Extract the (x, y) coordinate from the center of the cell holding the provided text.  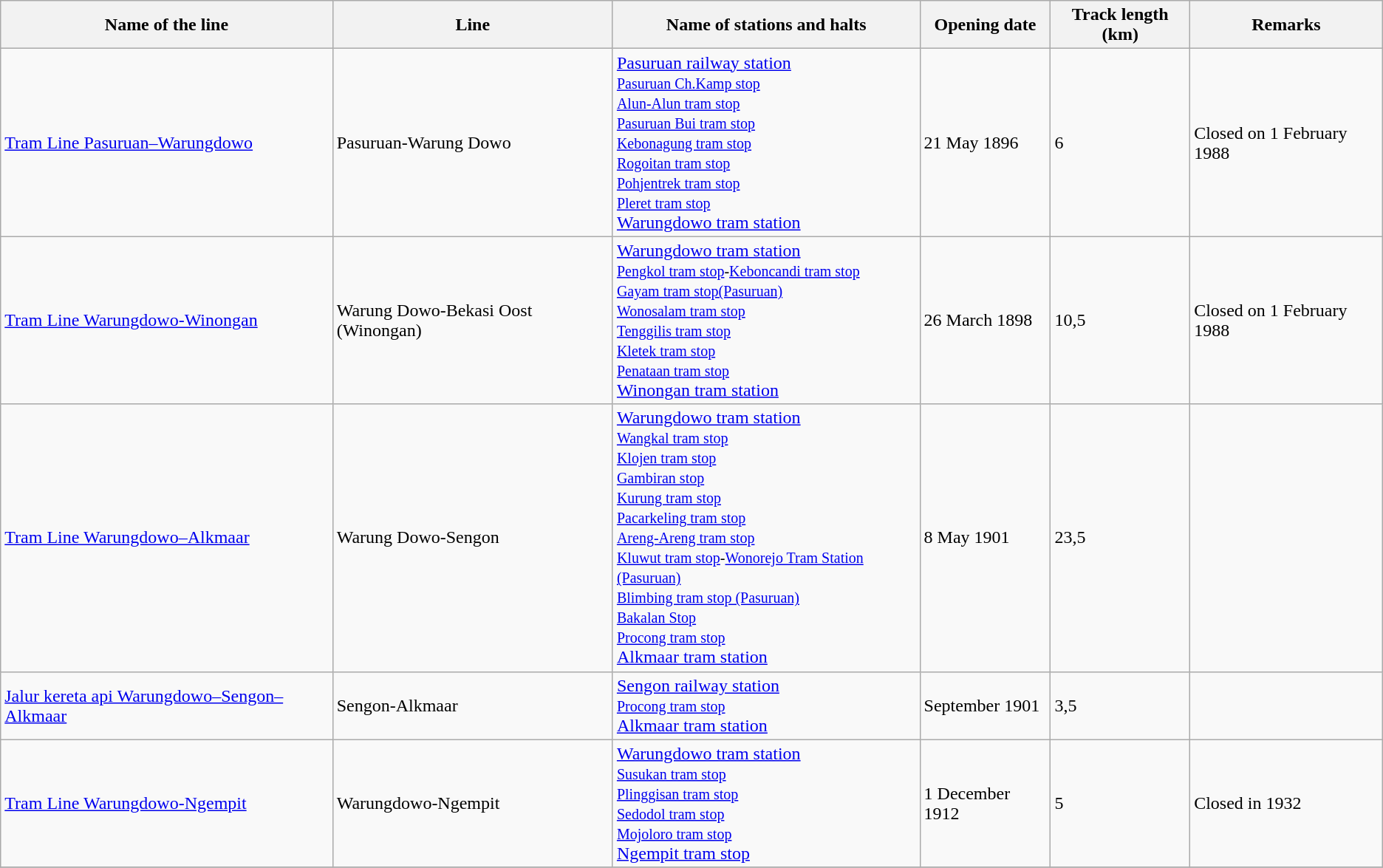
Sengon railway station Procong tram stop Alkmaar tram station (766, 705)
8 May 1901 (986, 538)
Name of the line (167, 25)
Remarks (1287, 25)
Sengon-Alkmaar (473, 705)
Opening date (986, 25)
3,5 (1120, 705)
Name of stations and halts (766, 25)
6 (1120, 143)
Tram Line Warungdowo-Winongan (167, 321)
Closed in 1932 (1287, 804)
Tram Line Pasuruan–Warungdowo (167, 143)
26 March 1898 (986, 321)
Warung Dowo-Bekasi Oost (Winongan) (473, 321)
Tram Line Warungdowo-Ngempit (167, 804)
Line (473, 25)
Track length (km) (1120, 25)
10,5 (1120, 321)
1 December 1912 (986, 804)
Warungdowo-Ngempit (473, 804)
21 May 1896 (986, 143)
Warung Dowo-Sengon (473, 538)
Pasuruan-Warung Dowo (473, 143)
Tram Line Warungdowo–Alkmaar (167, 538)
5 (1120, 804)
23,5 (1120, 538)
Warungdowo tram station Susukan tram stop Plinggisan tram stop Sedodol tram stop Mojoloro tram stop Ngempit tram stop (766, 804)
Jalur kereta api Warungdowo–Sengon–Alkmaar (167, 705)
September 1901 (986, 705)
